Identify which cell holds the provided text, then report its [X, Y] central coordinate. 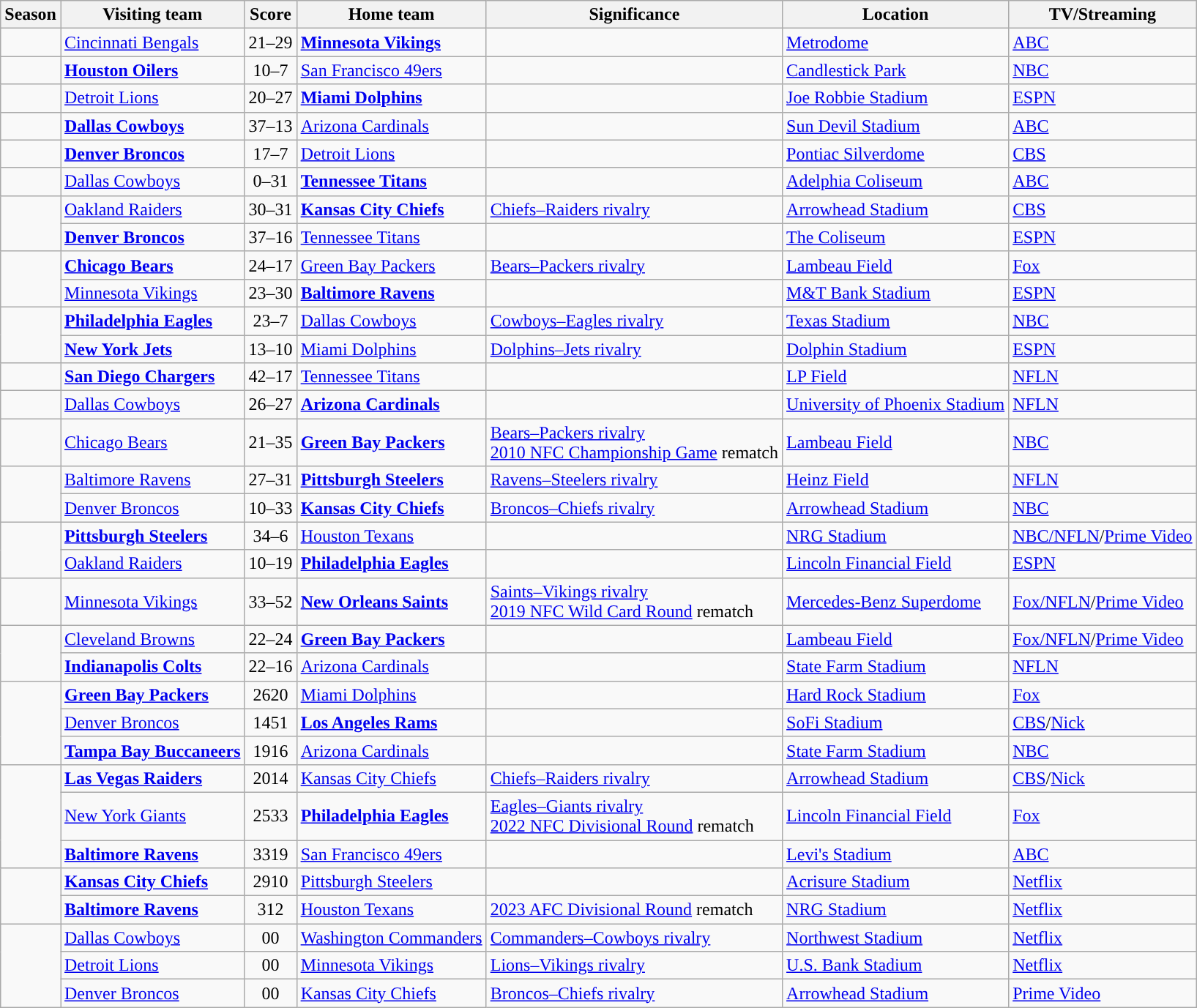
Bears–Packers rivalry2010 NFC Championship Game rematch [634, 442]
Texas Stadium [896, 321]
Eagles–Giants rivalry2022 NFC Divisional Round rematch [634, 815]
33–52 [271, 602]
Lions–Vikings rivalry [634, 966]
Tampa Bay Buccaneers [152, 750]
Score [271, 15]
22–24 [271, 639]
M&T Bank Stadium [896, 293]
3319 [271, 854]
Location [896, 15]
10–33 [271, 508]
Sun Devil Stadium [896, 126]
Adelphia Coliseum [896, 182]
23–30 [271, 293]
Bears–Packers rivalry [634, 265]
Indianapolis Colts [152, 667]
10–7 [271, 70]
Visiting team [152, 15]
21–29 [271, 42]
2014 [271, 778]
0–31 [271, 182]
2533 [271, 815]
Northwest Stadium [896, 938]
University of Phoenix Stadium [896, 405]
Acrisure Stadium [896, 882]
23–7 [271, 321]
LP Field [896, 377]
Commanders–Cowboys rivalry [634, 938]
Metrodome [896, 42]
SoFi Stadium [896, 723]
Heinz Field [896, 480]
San Diego Chargers [152, 377]
Pontiac Silverdome [896, 154]
Las Vegas Raiders [152, 778]
2620 [271, 695]
24–17 [271, 265]
Houston Oilers [152, 70]
Joe Robbie Stadium [896, 98]
1916 [271, 750]
Candlestick Park [896, 70]
Cincinnati Bengals [152, 42]
NBC/NFLN/Prime Video [1103, 536]
New York Giants [152, 815]
Cowboys–Eagles rivalry [634, 321]
1451 [271, 723]
10–19 [271, 564]
Washington Commanders [391, 938]
Los Angeles Rams [391, 723]
The Coliseum [896, 237]
Cleveland Browns [152, 639]
20–27 [271, 98]
Prime Video [1103, 993]
U.S. Bank Stadium [896, 966]
27–31 [271, 480]
Levi's Stadium [896, 854]
Significance [634, 15]
26–27 [271, 405]
Hard Rock Stadium [896, 695]
TV/Streaming [1103, 15]
New York Jets [152, 349]
17–7 [271, 154]
37–16 [271, 237]
2023 AFC Divisional Round rematch [634, 910]
312 [271, 910]
30–31 [271, 209]
42–17 [271, 377]
2910 [271, 882]
Mercedes-Benz Superdome [896, 602]
Season [31, 15]
37–13 [271, 126]
Dolphins–Jets rivalry [634, 349]
Home team [391, 15]
Saints–Vikings rivalry2019 NFC Wild Card Round rematch [634, 602]
New Orleans Saints [391, 602]
Ravens–Steelers rivalry [634, 480]
13–10 [271, 349]
22–16 [271, 667]
21–35 [271, 442]
Dolphin Stadium [896, 349]
34–6 [271, 536]
